Pinpoint the cell where the given text exists, returning its [X, Y] midpoint coordinate. 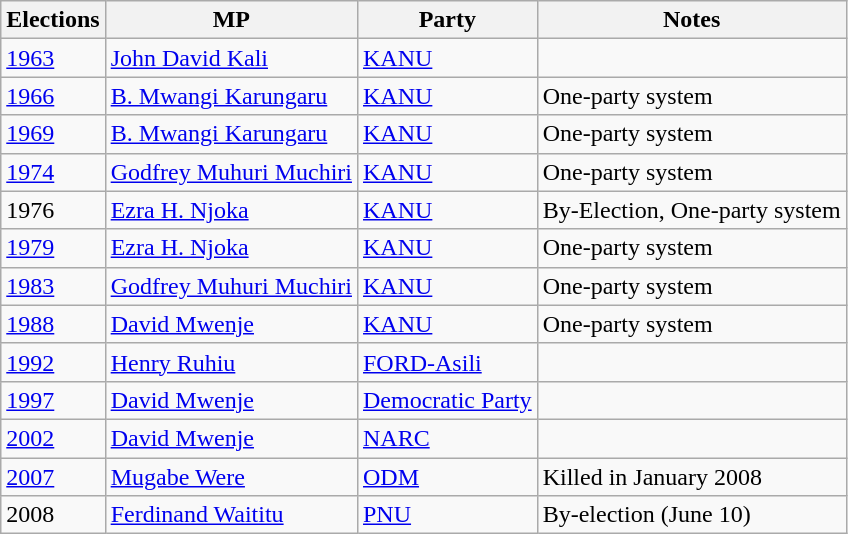
2008 [53, 515]
Elections [53, 20]
1979 [53, 248]
1974 [53, 172]
MP [231, 20]
By-election (June 10) [692, 515]
1963 [53, 58]
Ferdinand Waititu [231, 515]
Henry Ruhiu [231, 362]
1997 [53, 400]
1988 [53, 324]
1976 [53, 210]
Killed in January 2008 [692, 477]
2007 [53, 477]
FORD-Asili [447, 362]
Notes [692, 20]
ODM [447, 477]
Democratic Party [447, 400]
Party [447, 20]
PNU [447, 515]
1992 [53, 362]
John David Kali [231, 58]
1983 [53, 286]
2002 [53, 438]
1969 [53, 134]
By-Election, One-party system [692, 210]
1966 [53, 96]
Mugabe Were [231, 477]
NARC [447, 438]
